Locate the cell with the specified text and output its [x, y] center coordinate. 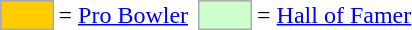
= Pro Bowler [124, 15]
